Capture the cell that displays the provided text and extract its [x, y] central coordinate. 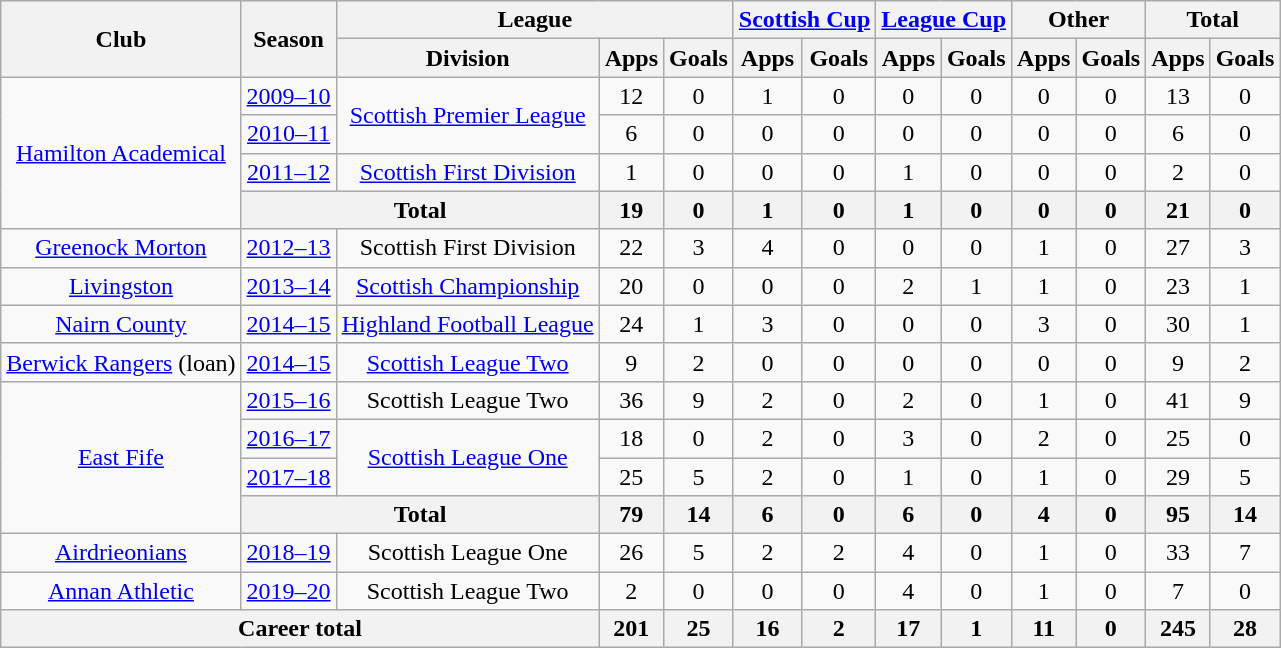
29 [1178, 477]
18 [631, 438]
16 [767, 629]
Greenock Morton [121, 248]
East Fife [121, 457]
2012–13 [288, 248]
17 [908, 629]
2010–11 [288, 134]
Scottish Championship [468, 286]
2013–14 [288, 286]
Nairn County [121, 324]
Scottish Cup [804, 20]
Division [468, 58]
26 [631, 553]
Career total [300, 629]
Season [288, 39]
2015–16 [288, 400]
Airdrieonians [121, 553]
95 [1178, 515]
201 [631, 629]
21 [1178, 210]
2009–10 [288, 96]
Livingston [121, 286]
Hamilton Academical [121, 153]
12 [631, 96]
23 [1178, 286]
13 [1178, 96]
Highland Football League [468, 324]
Scottish Premier League [468, 115]
79 [631, 515]
2018–19 [288, 553]
2019–20 [288, 591]
League [534, 20]
19 [631, 210]
2011–12 [288, 172]
Other [1079, 20]
41 [1178, 400]
Berwick Rangers (loan) [121, 362]
27 [1178, 248]
Annan Athletic [121, 591]
22 [631, 248]
24 [631, 324]
36 [631, 400]
2016–17 [288, 438]
28 [1245, 629]
2017–18 [288, 477]
Club [121, 39]
20 [631, 286]
11 [1044, 629]
245 [1178, 629]
30 [1178, 324]
33 [1178, 553]
League Cup [944, 20]
